Capture the cell that displays the provided text and extract its [x, y] central coordinate. 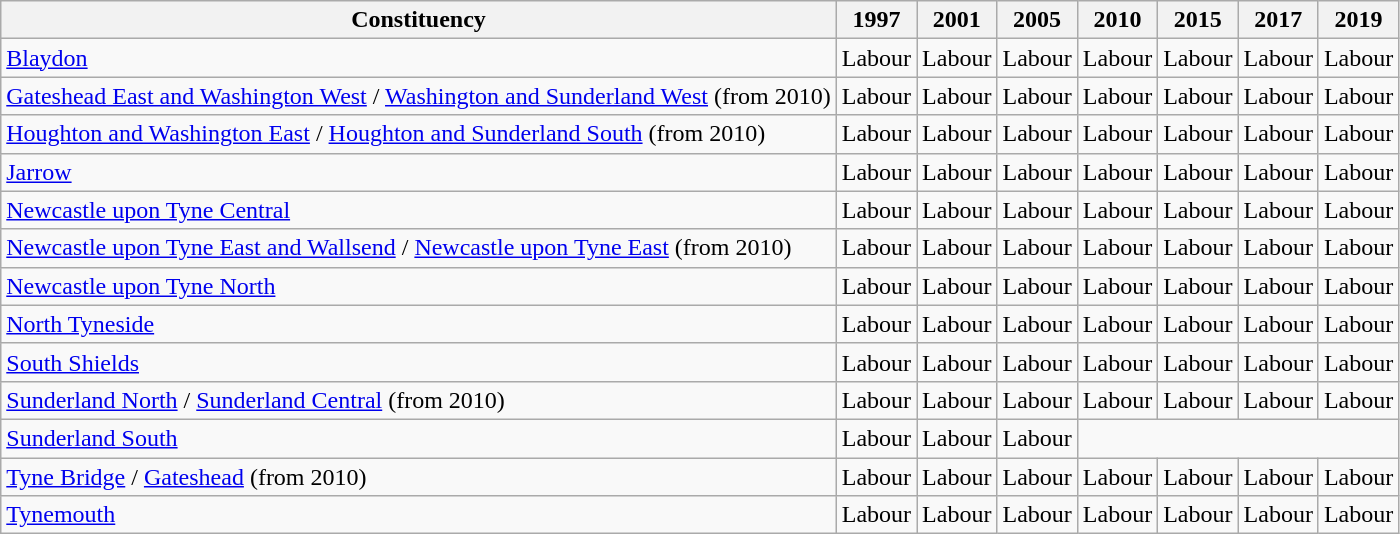
2001 [957, 20]
Blaydon [418, 58]
South Shields [418, 362]
Newcastle upon Tyne Central [418, 210]
Constituency [418, 20]
Newcastle upon Tyne East and Wallsend / Newcastle upon Tyne East (from 2010) [418, 248]
Jarrow [418, 172]
North Tyneside [418, 324]
Newcastle upon Tyne North [418, 286]
2019 [1358, 20]
Tyne Bridge / Gateshead (from 2010) [418, 477]
Tynemouth [418, 515]
2005 [1037, 20]
Sunderland North / Sunderland Central (from 2010) [418, 400]
Sunderland South [418, 438]
1997 [876, 20]
2010 [1117, 20]
Gateshead East and Washington West / Washington and Sunderland West (from 2010) [418, 96]
2017 [1278, 20]
2015 [1198, 20]
Houghton and Washington East / Houghton and Sunderland South (from 2010) [418, 134]
